Detect which cell encompasses the target text, then output its (X, Y) center coordinate. 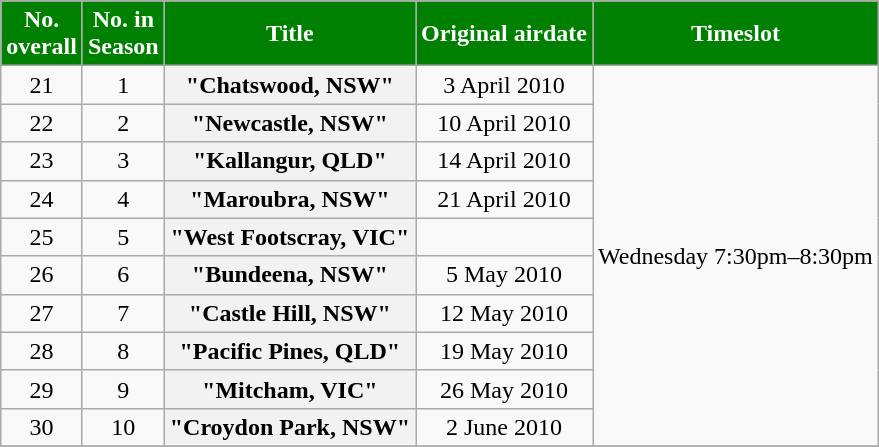
"West Footscray, VIC" (290, 237)
12 May 2010 (504, 313)
"Mitcham, VIC" (290, 389)
19 May 2010 (504, 351)
22 (42, 123)
Timeslot (736, 34)
4 (123, 199)
29 (42, 389)
23 (42, 161)
"Croydon Park, NSW" (290, 427)
"Newcastle, NSW" (290, 123)
25 (42, 237)
Title (290, 34)
5 (123, 237)
24 (42, 199)
8 (123, 351)
7 (123, 313)
"Castle Hill, NSW" (290, 313)
9 (123, 389)
2 (123, 123)
"Pacific Pines, QLD" (290, 351)
14 April 2010 (504, 161)
21 (42, 85)
No. overall (42, 34)
27 (42, 313)
3 (123, 161)
"Bundeena, NSW" (290, 275)
5 May 2010 (504, 275)
10 April 2010 (504, 123)
"Maroubra, NSW" (290, 199)
2 June 2010 (504, 427)
21 April 2010 (504, 199)
No. in Season (123, 34)
10 (123, 427)
28 (42, 351)
6 (123, 275)
26 (42, 275)
1 (123, 85)
Original airdate (504, 34)
"Kallangur, QLD" (290, 161)
3 April 2010 (504, 85)
"Chatswood, NSW" (290, 85)
30 (42, 427)
26 May 2010 (504, 389)
Wednesday 7:30pm–8:30pm (736, 256)
